Scan for the cell matching the given text and deliver its [x, y] coordinate at center. 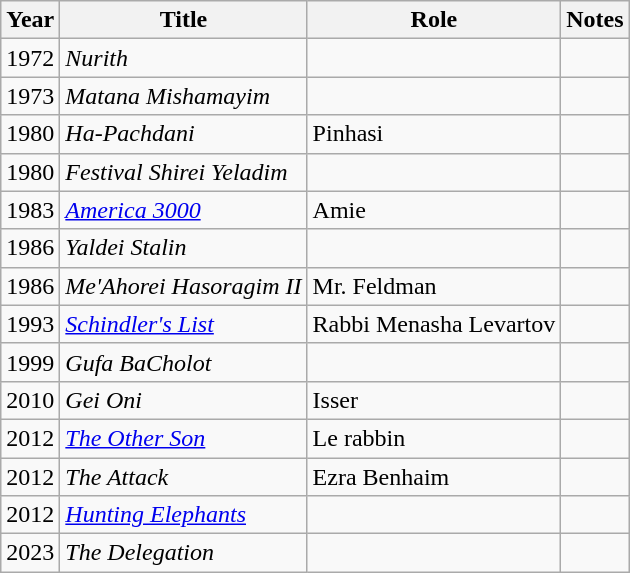
Ha-Pachdani [184, 134]
Nurith [184, 58]
The Delegation [184, 553]
Yaldei Stalin [184, 248]
Me'Ahorei Hasoragim II [184, 286]
The Attack [184, 477]
Year [30, 20]
Ezra Benhaim [434, 477]
Title [184, 20]
2023 [30, 553]
Gufa BaCholot [184, 362]
1983 [30, 210]
Mr. Feldman [434, 286]
1999 [30, 362]
Notes [595, 20]
1973 [30, 96]
Rabbi Menasha Levartov [434, 324]
Matana Mishamayim [184, 96]
Role [434, 20]
The Other Son [184, 438]
1972 [30, 58]
Pinhasi [434, 134]
Schindler's List [184, 324]
Isser [434, 400]
2010 [30, 400]
Hunting Elephants [184, 515]
Amie [434, 210]
Gei Oni [184, 400]
America 3000 [184, 210]
Festival Shirei Yeladim [184, 172]
Le rabbin [434, 438]
1993 [30, 324]
